Return the (X, Y) coordinate for the center point of the cell that contains the specified text.  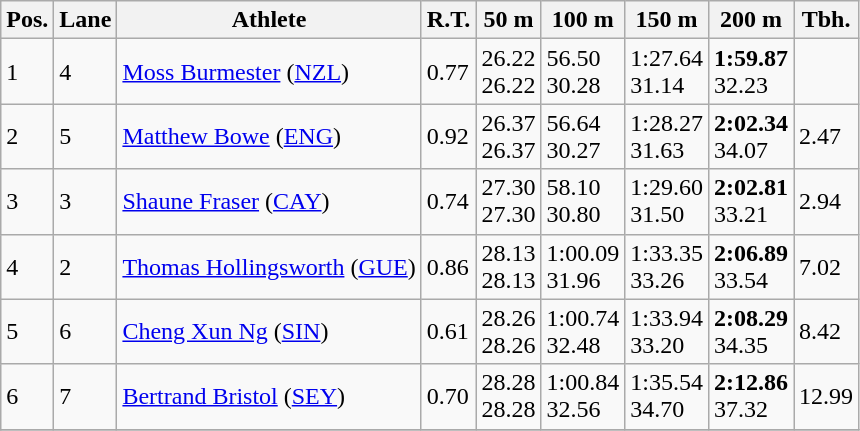
1 (28, 72)
7.02 (826, 266)
150 m (667, 20)
0.92 (448, 136)
Matthew Bowe (ENG) (269, 136)
Thomas Hollingsworth (GUE) (269, 266)
1:35.5434.70 (667, 396)
1:00.7432.48 (583, 332)
1:27.6431.14 (667, 72)
Moss Burmester (NZL) (269, 72)
1:00.0931.96 (583, 266)
Athlete (269, 20)
0.77 (448, 72)
100 m (583, 20)
1:33.9433.20 (667, 332)
0.74 (448, 202)
Bertrand Bristol (SEY) (269, 396)
28.2628.26 (508, 332)
2:06.8933.54 (750, 266)
0.86 (448, 266)
200 m (750, 20)
1:00.8432.56 (583, 396)
R.T. (448, 20)
1:59.8732.23 (750, 72)
56.6430.27 (583, 136)
0.61 (448, 332)
Tbh. (826, 20)
1:33.3533.26 (667, 266)
26.2226.22 (508, 72)
56.5030.28 (583, 72)
8.42 (826, 332)
2.94 (826, 202)
27.3027.30 (508, 202)
Lane (86, 20)
58.1030.80 (583, 202)
Pos. (28, 20)
2:02.3434.07 (750, 136)
Shaune Fraser (CAY) (269, 202)
1:29.6031.50 (667, 202)
50 m (508, 20)
1:28.2731.63 (667, 136)
2:08.2934.35 (750, 332)
2:12.8637.32 (750, 396)
7 (86, 396)
28.2828.28 (508, 396)
0.70 (448, 396)
26.3726.37 (508, 136)
12.99 (826, 396)
2:02.8133.21 (750, 202)
28.1328.13 (508, 266)
2.47 (826, 136)
Cheng Xun Ng (SIN) (269, 332)
